Find where the given text appears and provide that cell's center as [x, y] coordinate. 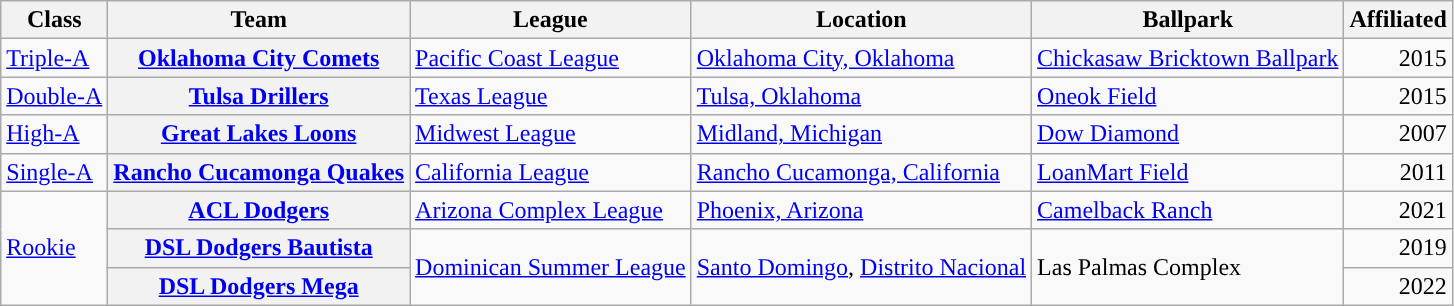
Arizona Complex League [551, 210]
Single-A [54, 172]
Oneok Field [1188, 96]
Affiliated [1398, 20]
2022 [1398, 286]
League [551, 20]
2011 [1398, 172]
Triple-A [54, 58]
Dow Diamond [1188, 134]
LoanMart Field [1188, 172]
Tulsa Drillers [259, 96]
Oklahoma City, Oklahoma [861, 58]
Pacific Coast League [551, 58]
Midland, Michigan [861, 134]
Tulsa, Oklahoma [861, 96]
DSL Dodgers Bautista [259, 248]
Location [861, 20]
Las Palmas Complex [1188, 267]
California League [551, 172]
Double-A [54, 96]
Team [259, 20]
Ballpark [1188, 20]
2007 [1398, 134]
DSL Dodgers Mega [259, 286]
Oklahoma City Comets [259, 58]
Camelback Ranch [1188, 210]
Rancho Cucamonga Quakes [259, 172]
Phoenix, Arizona [861, 210]
Great Lakes Loons [259, 134]
Texas League [551, 96]
Dominican Summer League [551, 267]
Class [54, 20]
Midwest League [551, 134]
Rookie [54, 248]
ACL Dodgers [259, 210]
Santo Domingo, Distrito Nacional [861, 267]
Rancho Cucamonga, California [861, 172]
2019 [1398, 248]
High-A [54, 134]
2021 [1398, 210]
Chickasaw Bricktown Ballpark [1188, 58]
